Determine the [X, Y] coordinate at the center of the cell enclosing the given text.  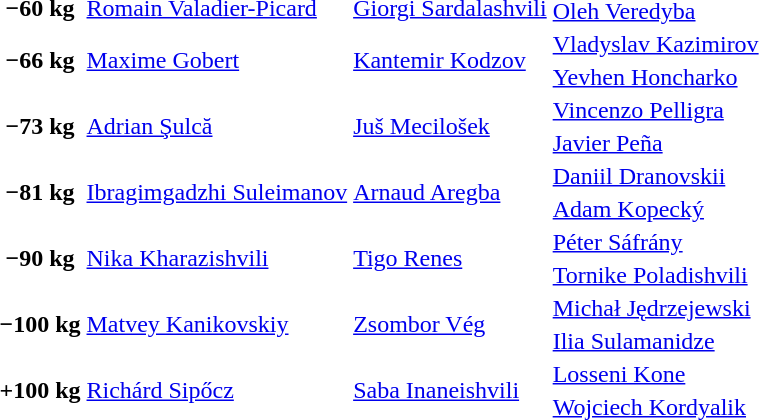
Ibragimgadzhi Suleimanov [217, 192]
Matvey Kanikovskiy [217, 324]
Maxime Gobert [217, 60]
Tigo Renes [450, 258]
Adrian Şulcă [217, 126]
Juš Mecilošek [450, 126]
Arnaud Aregba [450, 192]
Kantemir Kodzov [450, 60]
Zsombor Vég [450, 324]
Nika Kharazishvili [217, 258]
